Capture the cell that displays the provided text and extract its [X, Y] central coordinate. 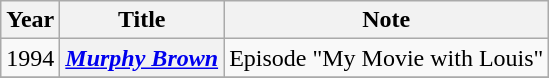
Title [142, 20]
Murphy Brown [142, 58]
1994 [30, 58]
Episode "My Movie with Louis" [386, 58]
Note [386, 20]
Year [30, 20]
